Capture the cell that displays the provided text and extract its (X, Y) central coordinate. 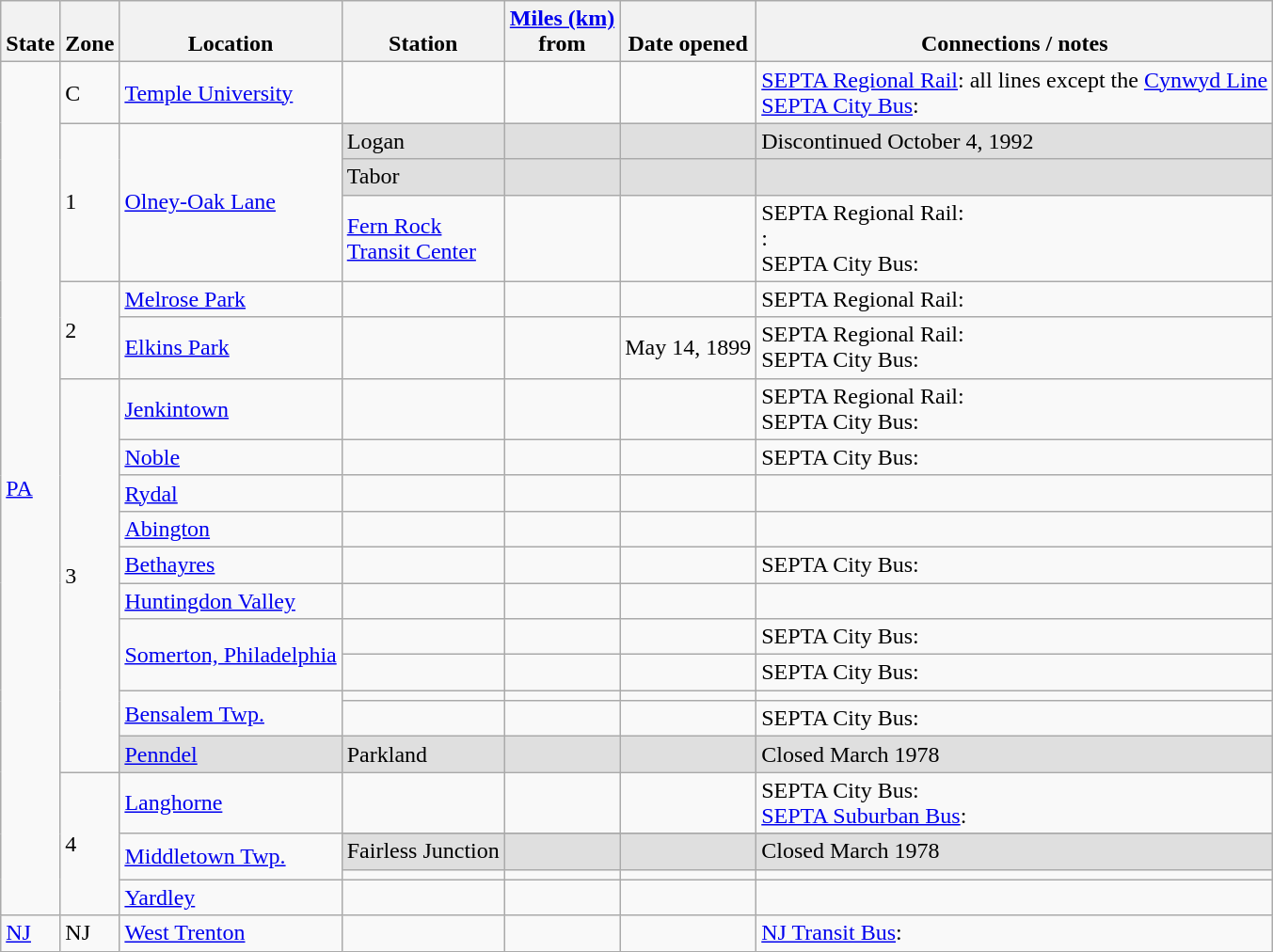
Location (231, 32)
3 (90, 576)
Logan (423, 141)
Noble (231, 457)
Melrose Park (231, 299)
Temple University (231, 92)
Miles (km)from (562, 32)
Abington (231, 529)
Huntingdon Valley (231, 601)
2 (90, 329)
Fairless Junction (423, 851)
Fern RockTransit Center (423, 238)
SEPTA City Bus: SEPTA Suburban Bus: (1014, 803)
Bethayres (231, 564)
1 (90, 202)
Rydal (231, 493)
NJ Transit Bus: (1014, 933)
4 (90, 844)
SEPTA Regional Rail: : SEPTA City Bus: (1014, 238)
May 14, 1899 (689, 348)
Zone (90, 32)
PA (30, 489)
Yardley (231, 897)
Discontinued October 4, 1992 (1014, 141)
Station (423, 32)
Date opened (689, 32)
C (90, 92)
Middletown Twp. (231, 856)
Parkland (423, 754)
Elkins Park (231, 348)
Tabor (423, 177)
Langhorne (231, 803)
West Trenton (231, 933)
State (30, 32)
Penndel (231, 754)
Connections / notes (1014, 32)
Jenkintown (231, 408)
Bensalem Twp. (231, 713)
SEPTA Regional Rail: (1014, 299)
SEPTA Regional Rail: all lines except the Cynwyd Line SEPTA City Bus: (1014, 92)
Somerton, Philadelphia (231, 655)
Olney-Oak Lane (231, 202)
